Capture the cell that displays the provided text and extract its [X, Y] central coordinate. 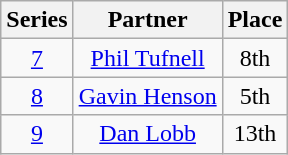
Place [255, 20]
Partner [148, 20]
8th [255, 58]
Phil Tufnell [148, 58]
13th [255, 134]
Dan Lobb [148, 134]
9 [37, 134]
Gavin Henson [148, 96]
8 [37, 96]
Series [37, 20]
5th [255, 96]
7 [37, 58]
